Capture the cell that displays the provided text and extract its (X, Y) central coordinate. 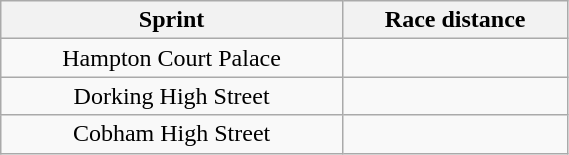
Sprint (172, 20)
Hampton Court Palace (172, 58)
Dorking High Street (172, 96)
Race distance (455, 20)
Cobham High Street (172, 134)
